Identify which cell holds the provided text, then report its [x, y] central coordinate. 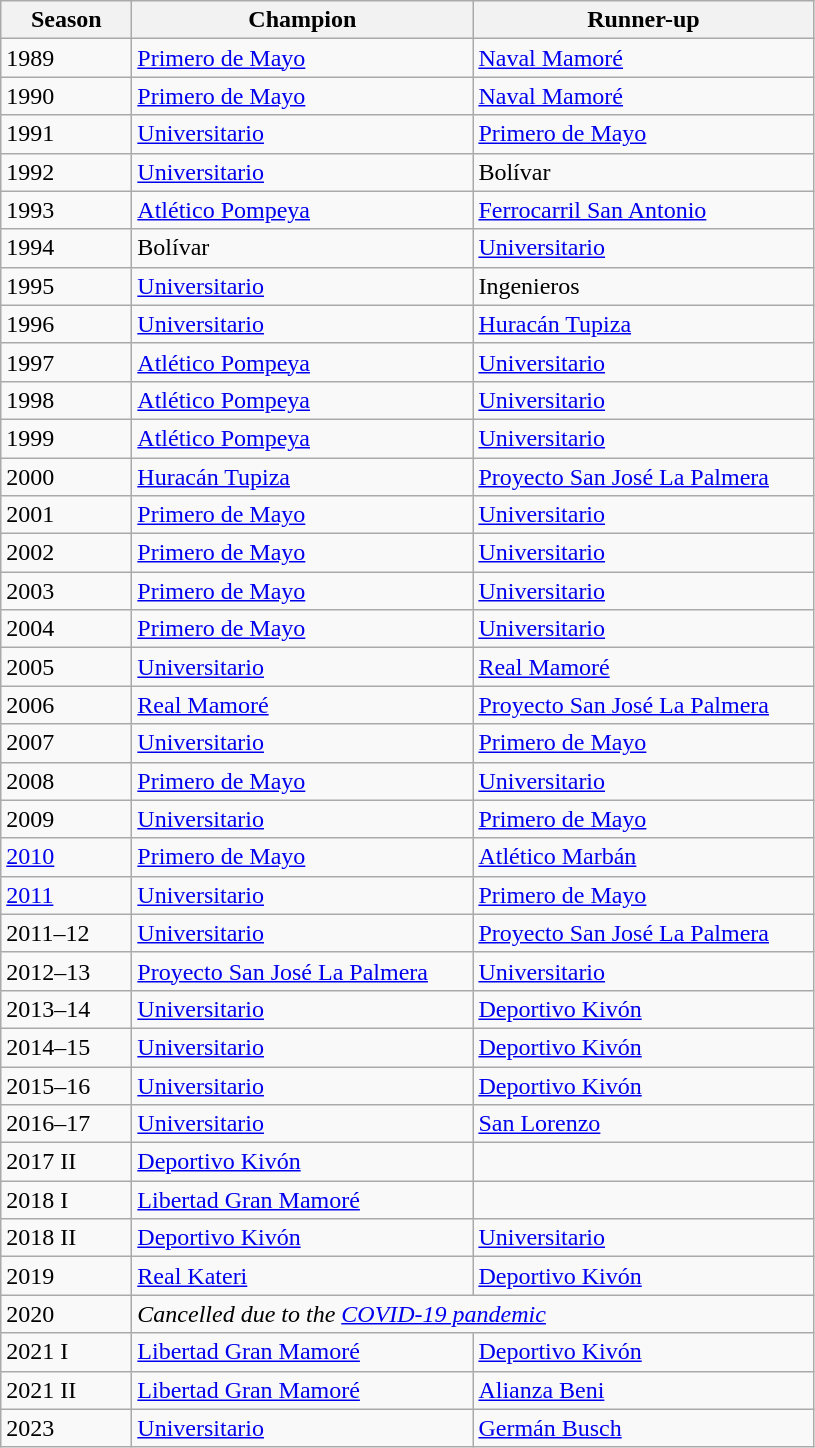
1995 [66, 286]
2018 II [66, 1238]
2017 II [66, 1162]
1999 [66, 438]
2019 [66, 1276]
2004 [66, 629]
2020 [66, 1314]
2009 [66, 819]
Alianza Beni [644, 1390]
Season [66, 20]
Cancelled due to the COVID-19 pandemic [473, 1314]
Runner-up [644, 20]
2015–16 [66, 1085]
1989 [66, 58]
Atlético Marbán [644, 857]
Ferrocarril San Antonio [644, 210]
1998 [66, 400]
2021 II [66, 1390]
2008 [66, 781]
2021 I [66, 1352]
2012–13 [66, 971]
2001 [66, 515]
1997 [66, 362]
2011 [66, 895]
2023 [66, 1428]
1990 [66, 96]
2018 I [66, 1200]
Germán Busch [644, 1428]
2000 [66, 477]
Champion [302, 20]
2011–12 [66, 933]
1996 [66, 324]
1992 [66, 172]
1991 [66, 134]
1993 [66, 210]
San Lorenzo [644, 1124]
2013–14 [66, 1009]
2007 [66, 743]
2005 [66, 667]
2006 [66, 705]
2014–15 [66, 1047]
1994 [66, 248]
2010 [66, 857]
2003 [66, 591]
2016–17 [66, 1124]
Real Kateri [302, 1276]
2002 [66, 553]
Ingenieros [644, 286]
